Identify which cell holds the provided text, then report its (x, y) central coordinate. 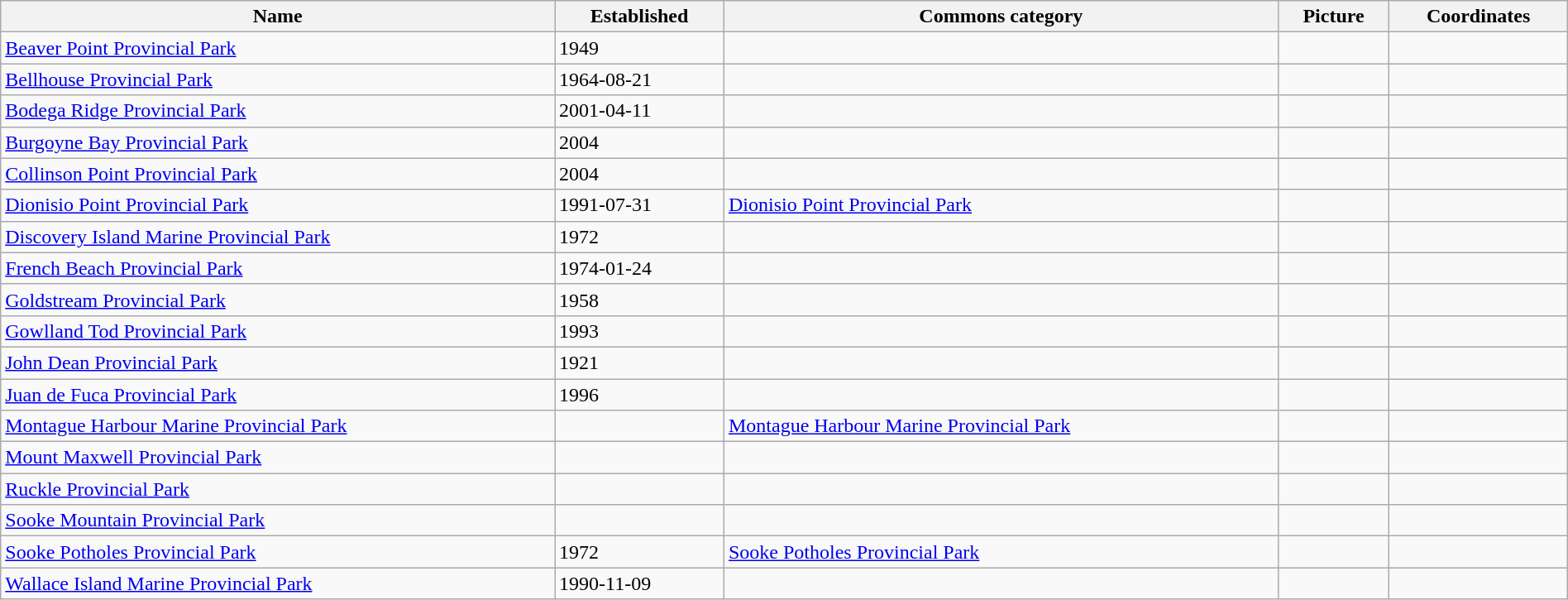
John Dean Provincial Park (278, 362)
Bellhouse Provincial Park (278, 79)
Commons category (1001, 17)
Picture (1333, 17)
1996 (640, 395)
Established (640, 17)
Sooke Mountain Provincial Park (278, 521)
1990-11-09 (640, 583)
Goldstream Provincial Park (278, 300)
French Beach Provincial Park (278, 268)
Bodega Ridge Provincial Park (278, 111)
1949 (640, 48)
2001-04-11 (640, 111)
1958 (640, 300)
Juan de Fuca Provincial Park (278, 395)
1991-07-31 (640, 205)
Coordinates (1479, 17)
Mount Maxwell Provincial Park (278, 458)
Name (278, 17)
Wallace Island Marine Provincial Park (278, 583)
Collinson Point Provincial Park (278, 174)
Burgoyne Bay Provincial Park (278, 142)
1964-08-21 (640, 79)
1921 (640, 362)
1993 (640, 331)
1974-01-24 (640, 268)
Gowlland Tod Provincial Park (278, 331)
Ruckle Provincial Park (278, 489)
Discovery Island Marine Provincial Park (278, 237)
Beaver Point Provincial Park (278, 48)
